Identify which cell holds the provided text, then report its (x, y) central coordinate. 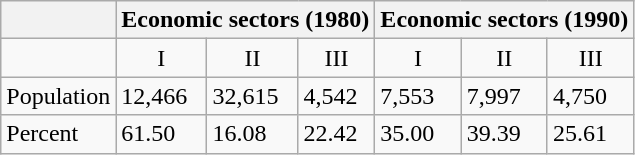
22.42 (336, 134)
Population (58, 96)
4,750 (590, 96)
35.00 (418, 134)
Economic sectors (1980) (246, 20)
Percent (58, 134)
Economic sectors (1990) (504, 20)
25.61 (590, 134)
4,542 (336, 96)
7,997 (504, 96)
16.08 (252, 134)
7,553 (418, 96)
12,466 (162, 96)
61.50 (162, 134)
39.39 (504, 134)
32,615 (252, 96)
